Detect which cell encompasses the target text, then output its [X, Y] center coordinate. 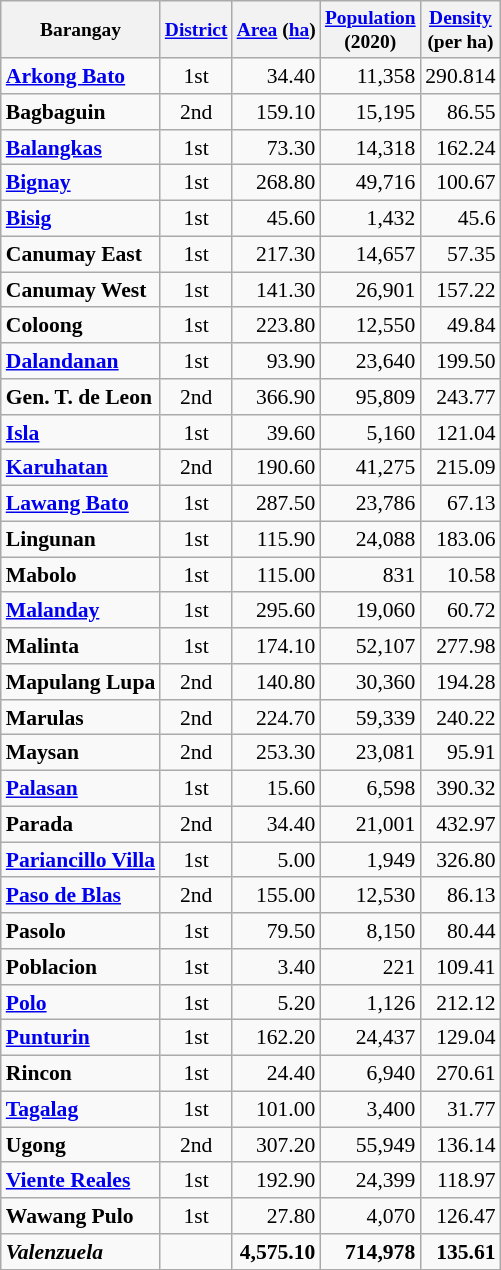
253.30 [276, 753]
80.44 [460, 931]
26,901 [370, 290]
199.50 [460, 361]
831 [370, 575]
Paso de Blas [80, 896]
6,598 [370, 789]
307.20 [276, 1145]
4,575.10 [276, 1252]
366.90 [276, 397]
Maysan [80, 753]
55,949 [370, 1145]
Mapulang Lupa [80, 682]
8,150 [370, 931]
45.6 [460, 219]
390.32 [460, 789]
162.20 [276, 1038]
24,399 [370, 1181]
31.77 [460, 1110]
15,195 [370, 112]
59,339 [370, 718]
Malanday [80, 611]
159.10 [276, 112]
224.70 [276, 718]
Punturin [80, 1038]
101.00 [276, 1110]
15.60 [276, 789]
Pasolo [80, 931]
243.77 [460, 397]
21,001 [370, 824]
174.10 [276, 646]
1,949 [370, 860]
Coloong [80, 326]
1,432 [370, 219]
268.80 [276, 183]
57.35 [460, 254]
277.98 [460, 646]
Balangkas [80, 148]
District [196, 30]
Viente Reales [80, 1181]
190.60 [276, 468]
Dalandanan [80, 361]
67.13 [460, 504]
Wawang Pulo [80, 1216]
223.80 [276, 326]
23,640 [370, 361]
30,360 [370, 682]
Gen. T. de Leon [80, 397]
73.30 [276, 148]
Bisig [80, 219]
121.04 [460, 433]
24,437 [370, 1038]
49.84 [460, 326]
109.41 [460, 967]
221 [370, 967]
24.40 [276, 1074]
93.90 [276, 361]
23,081 [370, 753]
270.61 [460, 1074]
12,550 [370, 326]
183.06 [460, 540]
10.58 [460, 575]
14,657 [370, 254]
3.40 [276, 967]
194.28 [460, 682]
4,070 [370, 1216]
1,126 [370, 1003]
Area (ha) [276, 30]
136.14 [460, 1145]
Arkong Bato [80, 76]
217.30 [276, 254]
140.80 [276, 682]
155.00 [276, 896]
100.67 [460, 183]
52,107 [370, 646]
11,358 [370, 76]
129.04 [460, 1038]
290.814 [460, 76]
45.60 [276, 219]
Palasan [80, 789]
118.97 [460, 1181]
39.60 [276, 433]
326.80 [460, 860]
115.00 [276, 575]
5.00 [276, 860]
Rincon [80, 1074]
295.60 [276, 611]
27.80 [276, 1216]
5,160 [370, 433]
6,940 [370, 1074]
60.72 [460, 611]
Canumay East [80, 254]
49,716 [370, 183]
135.61 [460, 1252]
23,786 [370, 504]
86.13 [460, 896]
212.12 [460, 1003]
Ugong [80, 1145]
Karuhatan [80, 468]
3,400 [370, 1110]
Malinta [80, 646]
162.24 [460, 148]
Parada [80, 824]
Tagalag [80, 1110]
Canumay West [80, 290]
86.55 [460, 112]
Pariancillo Villa [80, 860]
115.90 [276, 540]
432.97 [460, 824]
79.50 [276, 931]
240.22 [460, 718]
141.30 [276, 290]
Polo [80, 1003]
714,978 [370, 1252]
41,275 [370, 468]
287.50 [276, 504]
Marulas [80, 718]
Bagbaguin [80, 112]
95,809 [370, 397]
Valenzuela [80, 1252]
192.90 [276, 1181]
Lingunan [80, 540]
Bignay [80, 183]
24,088 [370, 540]
Density(per ha) [460, 30]
126.47 [460, 1216]
5.20 [276, 1003]
19,060 [370, 611]
14,318 [370, 148]
95.91 [460, 753]
12,530 [370, 896]
Poblacion [80, 967]
Lawang Bato [80, 504]
Population(2020) [370, 30]
215.09 [460, 468]
157.22 [460, 290]
Mabolo [80, 575]
Barangay [80, 30]
Isla [80, 433]
